Return the [X, Y] coordinate for the center point of the cell that contains the specified text.  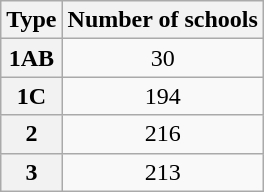
3 [32, 172]
1AB [32, 58]
216 [162, 134]
30 [162, 58]
1C [32, 96]
194 [162, 96]
Number of schools [162, 20]
Type [32, 20]
2 [32, 134]
213 [162, 172]
